Search for the cell housing the specified text and yield its (X, Y) center coordinate. 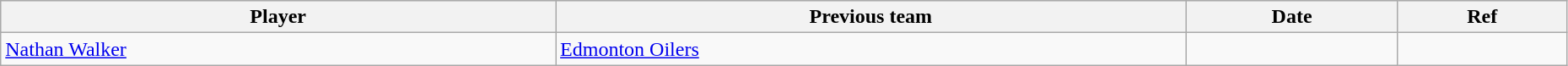
Edmonton Oilers (870, 49)
Previous team (870, 17)
Date (1292, 17)
Nathan Walker (278, 49)
Ref (1482, 17)
Player (278, 17)
